Provide the (X, Y) coordinate of the cell's center where the given text is located.  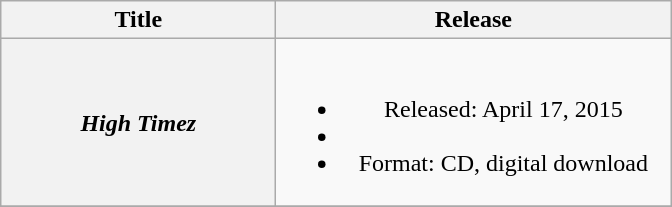
Released: April 17, 2015Format: CD, digital download (474, 122)
High Timez (138, 122)
Release (474, 20)
Title (138, 20)
